Return the [X, Y] coordinate for the center point of the cell that contains the specified text.  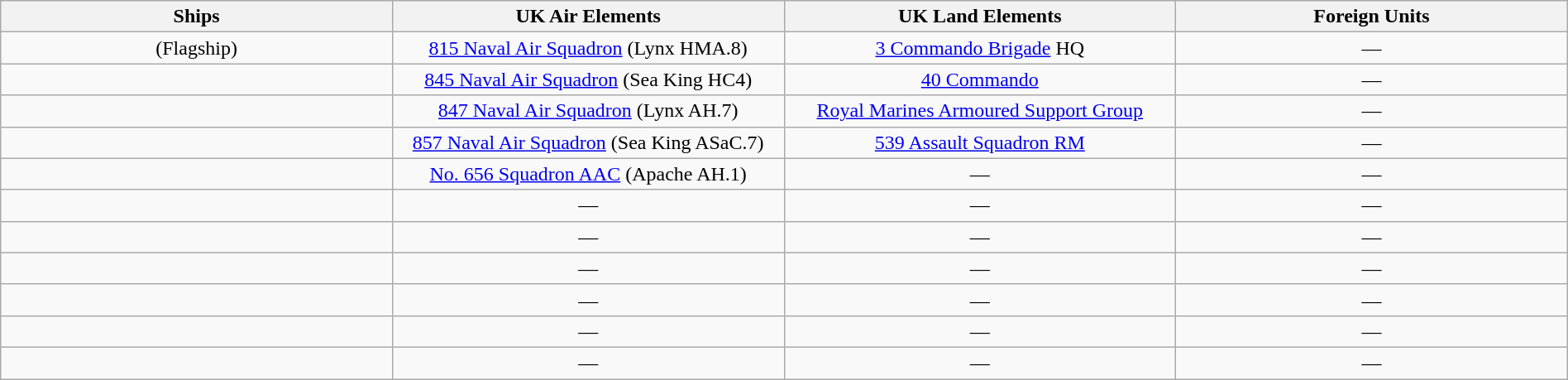
(Flagship) [197, 48]
815 Naval Air Squadron (Lynx HMA.8) [588, 48]
Royal Marines Armoured Support Group [980, 111]
539 Assault Squadron RM [980, 142]
Ships [197, 17]
Foreign Units [1372, 17]
847 Naval Air Squadron (Lynx AH.7) [588, 111]
UK Land Elements [980, 17]
UK Air Elements [588, 17]
845 Naval Air Squadron (Sea King HC4) [588, 79]
40 Commando [980, 79]
No. 656 Squadron AAC (Apache AH.1) [588, 174]
857 Naval Air Squadron (Sea King ASaC.7) [588, 142]
3 Commando Brigade HQ [980, 48]
